Determine the [x, y] coordinate at the center of the cell enclosing the given text.  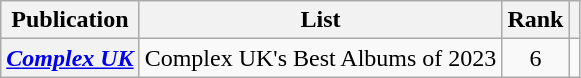
Complex UK [70, 58]
List [320, 20]
Complex UK's Best Albums of 2023 [320, 58]
Rank [536, 20]
Publication [70, 20]
6 [536, 58]
